From the cell containing the given text, extract its center point as [X, Y] coordinate. 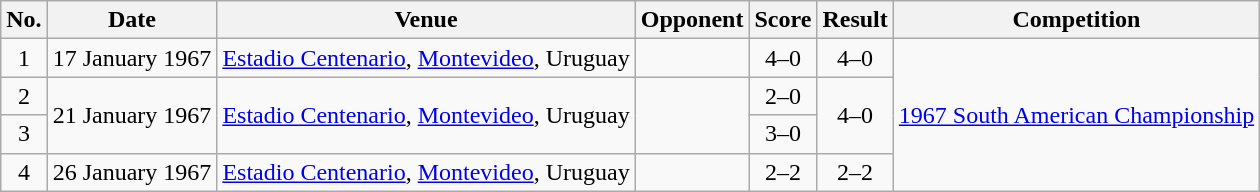
Venue [426, 20]
17 January 1967 [132, 58]
1 [24, 58]
3–0 [783, 134]
3 [24, 134]
4 [24, 172]
Opponent [692, 20]
Score [783, 20]
No. [24, 20]
21 January 1967 [132, 115]
2–0 [783, 96]
Date [132, 20]
26 January 1967 [132, 172]
1967 South American Championship [1076, 115]
2 [24, 96]
Result [855, 20]
Competition [1076, 20]
